Determine the (X, Y) coordinate at the center of the cell enclosing the given text.  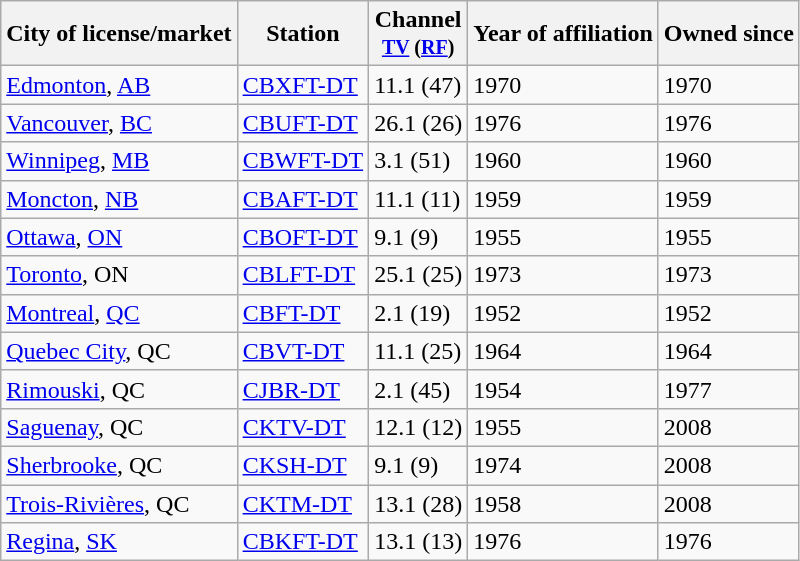
Regina, SK (119, 542)
CBXFT-DT (303, 85)
Winnipeg, MB (119, 161)
26.1 (26) (418, 123)
11.1 (25) (418, 351)
CBFT-DT (303, 313)
2.1 (45) (418, 389)
Year of affiliation (564, 34)
1977 (728, 389)
25.1 (25) (418, 275)
Trois-Rivières, QC (119, 503)
Moncton, NB (119, 199)
CBOFT-DT (303, 237)
Toronto, ON (119, 275)
12.1 (12) (418, 427)
Rimouski, QC (119, 389)
CJBR-DT (303, 389)
CBKFT-DT (303, 542)
13.1 (13) (418, 542)
CBAFT-DT (303, 199)
Montreal, QC (119, 313)
11.1 (11) (418, 199)
1958 (564, 503)
CBWFT-DT (303, 161)
Ottawa, ON (119, 237)
Edmonton, AB (119, 85)
City of license/market (119, 34)
ChannelTV (RF) (418, 34)
CKTV-DT (303, 427)
1974 (564, 465)
CKTM-DT (303, 503)
Sherbrooke, QC (119, 465)
Vancouver, BC (119, 123)
Station (303, 34)
CBVT-DT (303, 351)
CBUFT-DT (303, 123)
CBLFT-DT (303, 275)
11.1 (47) (418, 85)
13.1 (28) (418, 503)
Quebec City, QC (119, 351)
3.1 (51) (418, 161)
Saguenay, QC (119, 427)
1954 (564, 389)
2.1 (19) (418, 313)
CKSH-DT (303, 465)
Owned since (728, 34)
